Identify which cell holds the provided text, then report its (X, Y) central coordinate. 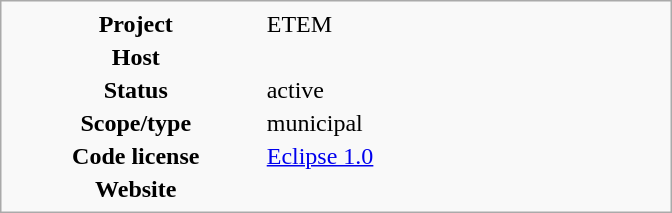
Scope/type (136, 123)
active (464, 90)
Status (136, 90)
ETEM (464, 24)
Website (136, 189)
Host (136, 57)
Code license (136, 156)
municipal (464, 123)
Project (136, 24)
Eclipse 1.0 (464, 156)
